For the text-containing cell, return its midpoint in [X, Y] coordinate format. 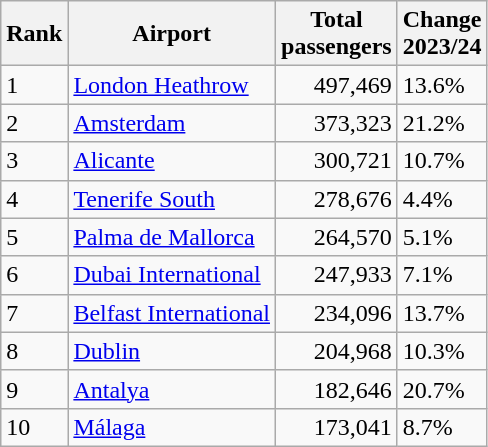
278,676 [337, 199]
234,096 [337, 313]
10 [34, 427]
Total passengers [337, 34]
Tenerife South [172, 199]
204,968 [337, 351]
8.7% [442, 427]
9 [34, 389]
247,933 [337, 275]
2 [34, 123]
7 [34, 313]
Palma de Mallorca [172, 237]
Amsterdam [172, 123]
Málaga [172, 427]
4.4% [442, 199]
13.7% [442, 313]
21.2% [442, 123]
264,570 [337, 237]
4 [34, 199]
8 [34, 351]
Antalya [172, 389]
Airport [172, 34]
10.7% [442, 161]
3 [34, 161]
Alicante [172, 161]
1 [34, 85]
373,323 [337, 123]
Dublin [172, 351]
London Heathrow [172, 85]
20.7% [442, 389]
6 [34, 275]
497,469 [337, 85]
300,721 [337, 161]
7.1% [442, 275]
13.6% [442, 85]
Rank [34, 34]
Change2023/24 [442, 34]
10.3% [442, 351]
173,041 [337, 427]
5 [34, 237]
Dubai International [172, 275]
5.1% [442, 237]
182,646 [337, 389]
Belfast International [172, 313]
